From the cell containing the given text, extract its center point as [X, Y] coordinate. 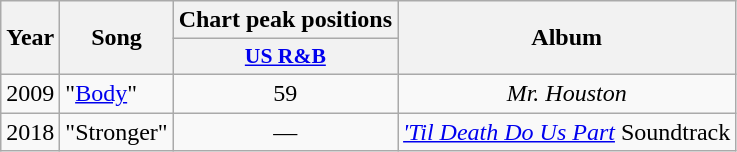
"Body" [116, 93]
— [285, 131]
Chart peak positions [285, 20]
US R&B [285, 57]
Mr. Houston [567, 93]
2018 [30, 131]
Album [567, 38]
59 [285, 93]
Song [116, 38]
2009 [30, 93]
"Stronger" [116, 131]
Year [30, 38]
'Til Death Do Us Part Soundtrack [567, 131]
